Locate the cell with the specified text and output its [X, Y] center coordinate. 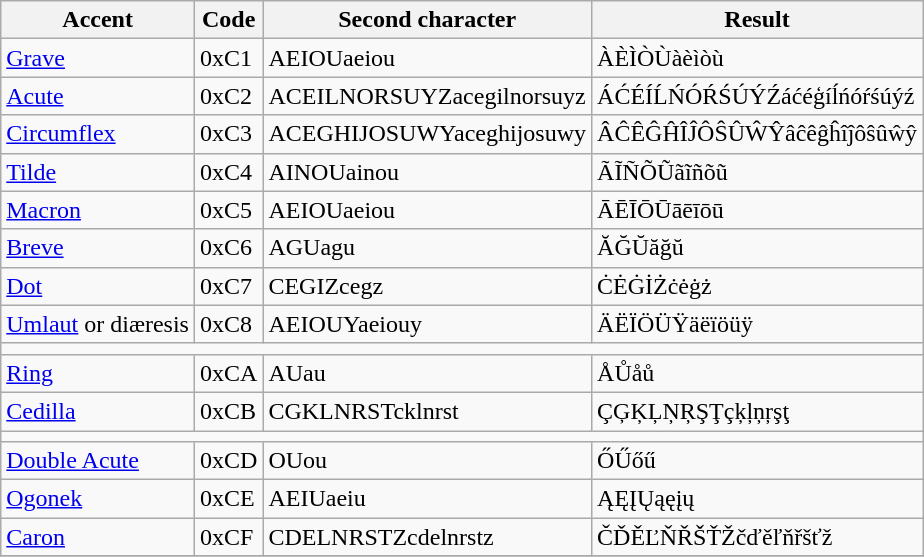
0xCA [228, 373]
ÄËÏÖÜŸäëïöüÿ [758, 324]
0xCB [228, 411]
ČĎĚĽŇŘŠŤŽčďěľňřšťž [758, 537]
Result [758, 20]
ĊĖĠİŻċėġż [758, 286]
Tilde [98, 172]
Cedilla [98, 411]
ÃĨÑÕŨãĩñõũ [758, 172]
AEIUaeiu [428, 499]
Dot [98, 286]
Circumflex [98, 134]
ACEGHIJOSUWYaceghijosuwy [428, 134]
Ogonek [98, 499]
ĀĒĪŌŪāēīōū [758, 210]
ÀÈÌÒÙàèìòù [758, 58]
ACEILNORSUYZacegilnorsuyz [428, 96]
0xC1 [228, 58]
ÁĆÉÍĹŃÓŔŚÚÝŹáćéģíĺńóŕśúýź [758, 96]
Umlaut or diæresis [98, 324]
Double Acute [98, 461]
AGUagu [428, 248]
Second character [428, 20]
ĂĞŬăğŭ [758, 248]
Accent [98, 20]
0xC5 [228, 210]
AINOUainou [428, 172]
0xC4 [228, 172]
Macron [98, 210]
0xCF [228, 537]
Grave [98, 58]
Caron [98, 537]
ÂĈÊĜĤÎĴÔŜÛŴŶâĉêĝĥîĵôŝûŵŷ [758, 134]
Ring [98, 373]
ÇĢĶĻŅŖŞŢçķļņŗşţ [758, 411]
CGKLNRSTcklnrst [428, 411]
AUau [428, 373]
ĄĘĮŲąęįų [758, 499]
0xCD [228, 461]
0xC3 [228, 134]
0xCE [228, 499]
0xC8 [228, 324]
0xC7 [228, 286]
Breve [98, 248]
AEIOUYaeiouy [428, 324]
ŐŰőű [758, 461]
0xC2 [228, 96]
Acute [98, 96]
CEGIZcegz [428, 286]
Code [228, 20]
CDELNRSTZcdelnrstz [428, 537]
ÅŮåů [758, 373]
OUou [428, 461]
0xC6 [228, 248]
